Determine the (x, y) coordinate at the center of the cell enclosing the given text.  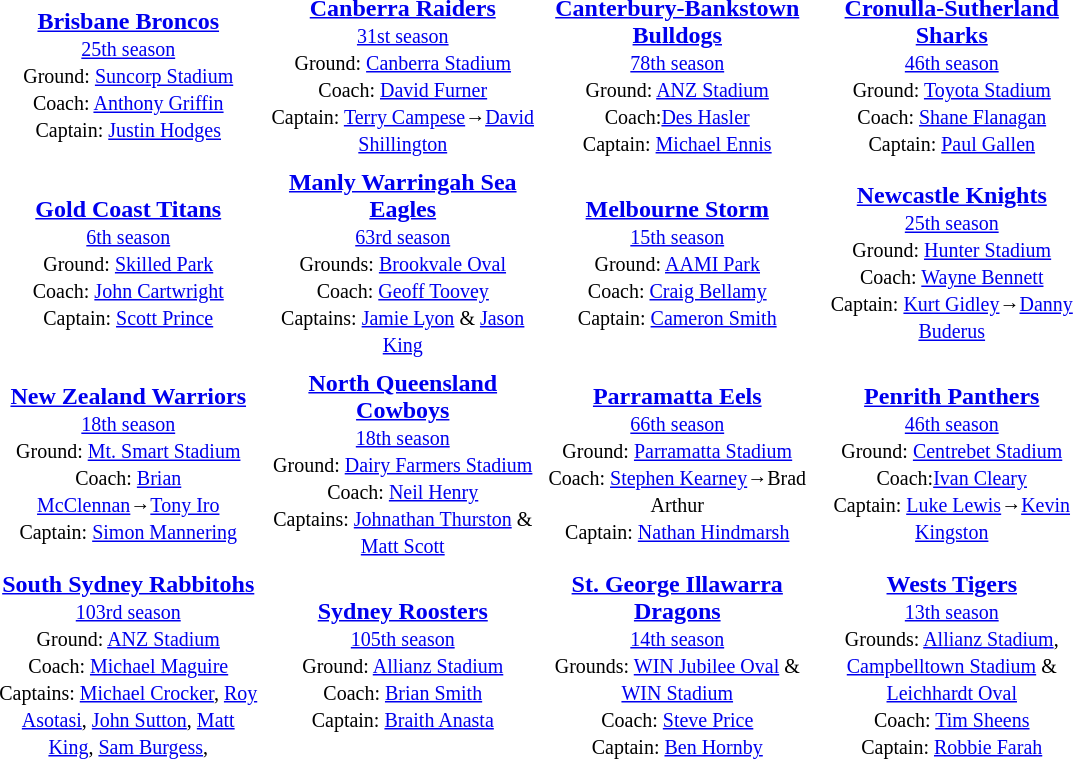
Manly Warringah Sea Eagles63rd seasonGrounds: Brookvale OvalCoach: Geoff TooveyCaptains: Jamie Lyon & Jason King (403, 263)
Melbourne Storm15th seasonGround: AAMI ParkCoach: Craig BellamyCaptain: Cameron Smith (678, 263)
North Queensland Cowboys18th seasonGround: Dairy Farmers StadiumCoach: Neil HenryCaptains: Johnathan Thurston & Matt Scott (403, 464)
Parramatta Eels66th seasonGround: Parramatta StadiumCoach: Stephen Kearney→Brad ArthurCaptain: Nathan Hindmarsh (678, 464)
